Search for the cell housing the specified text and yield its [x, y] center coordinate. 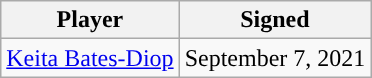
Player [90, 20]
Signed [275, 20]
Keita Bates-Diop [90, 58]
September 7, 2021 [275, 58]
